Search for the cell housing the specified text and yield its (X, Y) center coordinate. 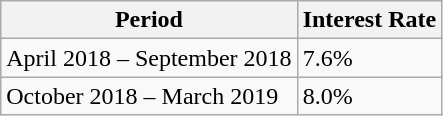
Interest Rate (370, 20)
7.6% (370, 58)
October 2018 – March 2019 (149, 96)
Period (149, 20)
April 2018 – September 2018 (149, 58)
8.0% (370, 96)
